Locate the cell with the specified text and output its (X, Y) center coordinate. 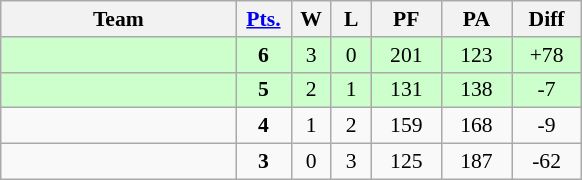
125 (406, 162)
123 (476, 55)
5 (264, 90)
187 (476, 162)
-9 (547, 126)
-7 (547, 90)
PA (476, 19)
138 (476, 90)
131 (406, 90)
6 (264, 55)
L (351, 19)
PF (406, 19)
W (311, 19)
201 (406, 55)
-62 (547, 162)
168 (476, 126)
159 (406, 126)
Diff (547, 19)
+78 (547, 55)
4 (264, 126)
Team (118, 19)
Pts. (264, 19)
